Identify which cell holds the provided text, then report its (X, Y) central coordinate. 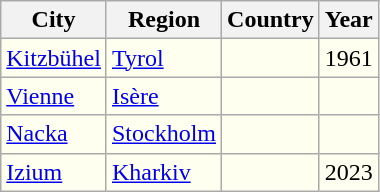
Kharkiv (164, 172)
Country (271, 20)
City (54, 20)
Vienne (54, 96)
Izium (54, 172)
Nacka (54, 134)
1961 (348, 58)
Year (348, 20)
Kitzbühel (54, 58)
Isère (164, 96)
Tyrol (164, 58)
2023 (348, 172)
Region (164, 20)
Stockholm (164, 134)
